Provide the (x, y) coordinate of the cell's center where the given text is located.  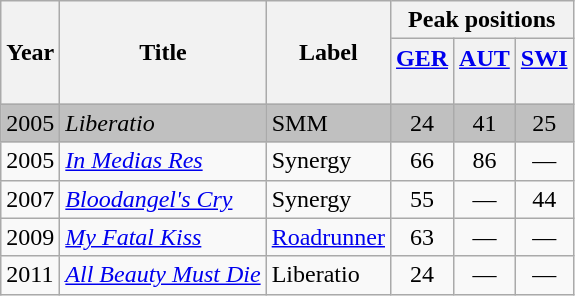
2011 (30, 275)
41 (485, 123)
Roadrunner (328, 237)
Label (328, 52)
63 (422, 237)
In Medias Res (163, 161)
GER (422, 72)
86 (485, 161)
My Fatal Kiss (163, 237)
Title (163, 52)
SMM (328, 123)
All Beauty Must Die (163, 275)
AUT (485, 72)
25 (544, 123)
2007 (30, 199)
55 (422, 199)
Bloodangel's Cry (163, 199)
Peak positions (482, 20)
2009 (30, 237)
Year (30, 52)
SWI (544, 72)
44 (544, 199)
66 (422, 161)
